Scan for the cell matching the given text and deliver its [X, Y] coordinate at center. 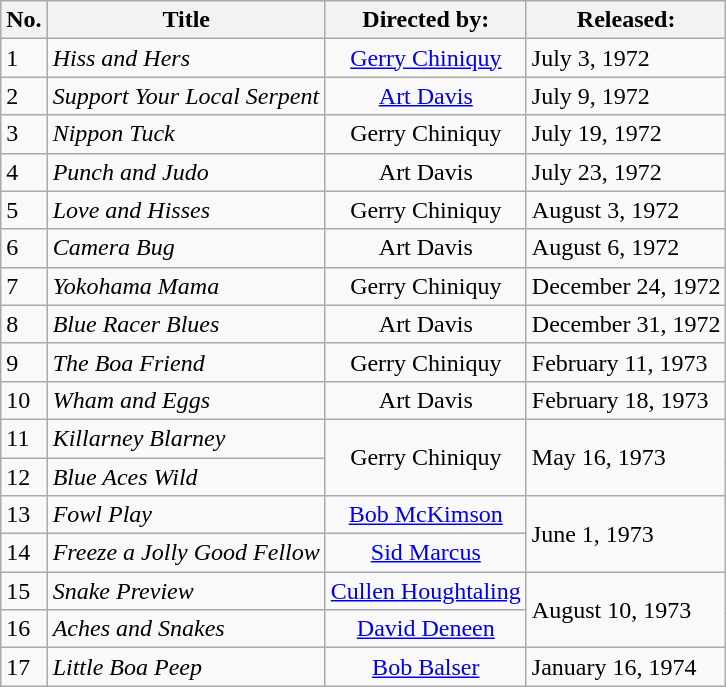
June 1, 1973 [626, 534]
February 18, 1973 [626, 400]
August 6, 1972 [626, 248]
16 [24, 629]
July 3, 1972 [626, 58]
13 [24, 515]
Support Your Local Serpent [186, 96]
9 [24, 362]
David Deneen [426, 629]
Fowl Play [186, 515]
10 [24, 400]
Yokohama Mama [186, 286]
Killarney Blarney [186, 438]
December 31, 1972 [626, 324]
15 [24, 591]
July 19, 1972 [626, 134]
August 3, 1972 [626, 210]
Sid Marcus [426, 553]
12 [24, 477]
December 24, 1972 [626, 286]
February 11, 1973 [626, 362]
Wham and Eggs [186, 400]
Bob Balser [426, 667]
Freeze a Jolly Good Fellow [186, 553]
The Boa Friend [186, 362]
8 [24, 324]
July 23, 1972 [626, 172]
Camera Bug [186, 248]
Released: [626, 20]
11 [24, 438]
Love and Hisses [186, 210]
Punch and Judo [186, 172]
2 [24, 96]
Title [186, 20]
Bob McKimson [426, 515]
January 16, 1974 [626, 667]
17 [24, 667]
1 [24, 58]
6 [24, 248]
Blue Racer Blues [186, 324]
May 16, 1973 [626, 457]
4 [24, 172]
14 [24, 553]
Blue Aces Wild [186, 477]
7 [24, 286]
Little Boa Peep [186, 667]
Aches and Snakes [186, 629]
Cullen Houghtaling [426, 591]
No. [24, 20]
August 10, 1973 [626, 610]
July 9, 1972 [626, 96]
3 [24, 134]
Nippon Tuck [186, 134]
5 [24, 210]
Snake Preview [186, 591]
Hiss and Hers [186, 58]
Directed by: [426, 20]
